Return the [x, y] coordinate for the center point of the cell that contains the specified text.  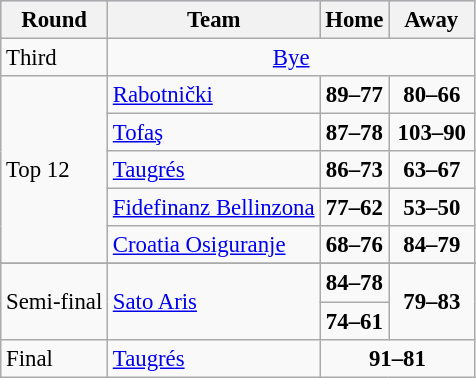
84–79 [432, 245]
53–50 [432, 208]
86–73 [354, 170]
Tofaş [214, 133]
89–77 [354, 95]
84–78 [354, 283]
Semi-final [54, 302]
68–76 [354, 245]
Croatia Osiguranje [214, 245]
80–66 [432, 95]
Team [214, 20]
Third [54, 58]
Sato Aris [214, 302]
Home [354, 20]
79–83 [432, 302]
Final [54, 358]
Fidefinanz Bellinzona [214, 208]
Rabotnički [214, 95]
87–78 [354, 133]
63–67 [432, 170]
103–90 [432, 133]
Top 12 [54, 170]
Away [432, 20]
Bye [292, 58]
77–62 [354, 208]
74–61 [354, 321]
91–81 [398, 358]
Round [54, 20]
